From the cell containing the given text, extract its center point as [X, Y] coordinate. 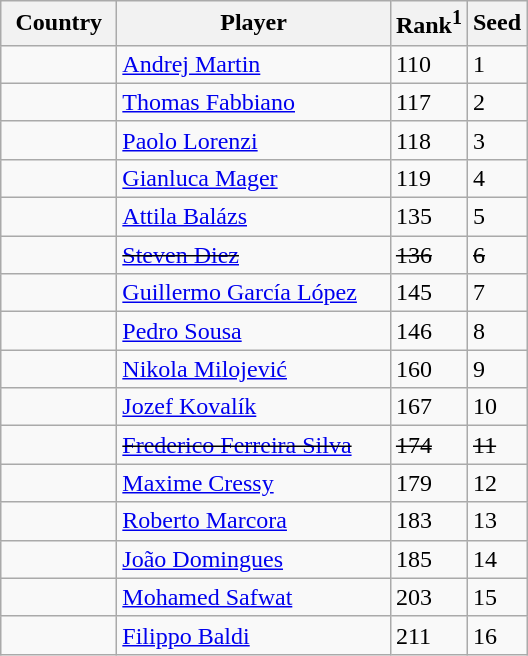
13 [496, 521]
Thomas Fabbiano [254, 102]
185 [428, 559]
118 [428, 140]
1 [496, 64]
10 [496, 407]
Player [254, 24]
Frederico Ferreira Silva [254, 445]
6 [496, 255]
Maxime Cressy [254, 483]
Guillermo García López [254, 293]
Rank1 [428, 24]
179 [428, 483]
Andrej Martin [254, 64]
167 [428, 407]
Steven Diez [254, 255]
146 [428, 331]
15 [496, 597]
Nikola Milojević [254, 369]
8 [496, 331]
Mohamed Safwat [254, 597]
160 [428, 369]
11 [496, 445]
12 [496, 483]
211 [428, 635]
203 [428, 597]
Paolo Lorenzi [254, 140]
Seed [496, 24]
Gianluca Mager [254, 178]
4 [496, 178]
136 [428, 255]
5 [496, 217]
Roberto Marcora [254, 521]
3 [496, 140]
Attila Balázs [254, 217]
174 [428, 445]
7 [496, 293]
Pedro Sousa [254, 331]
Country [59, 24]
183 [428, 521]
Jozef Kovalík [254, 407]
9 [496, 369]
16 [496, 635]
117 [428, 102]
119 [428, 178]
145 [428, 293]
110 [428, 64]
14 [496, 559]
135 [428, 217]
João Domingues [254, 559]
2 [496, 102]
Filippo Baldi [254, 635]
